Locate the cell with the specified text and output its (X, Y) center coordinate. 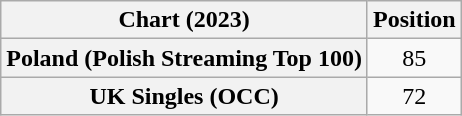
85 (414, 58)
Poland (Polish Streaming Top 100) (184, 58)
72 (414, 96)
Chart (2023) (184, 20)
UK Singles (OCC) (184, 96)
Position (414, 20)
